Return (X, Y) of the center of cell containing provided text 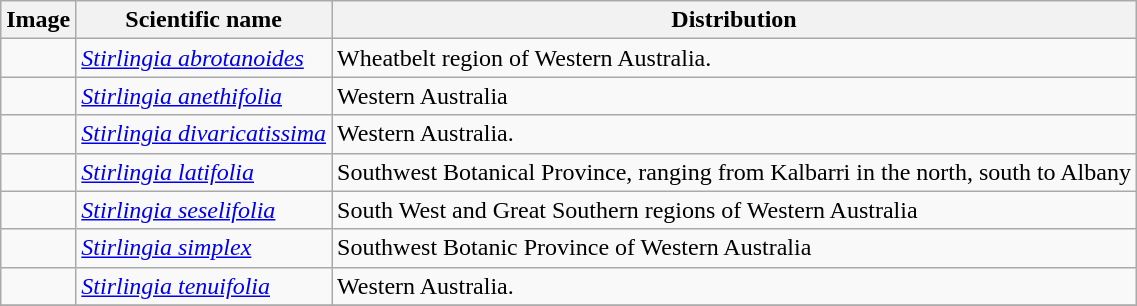
Stirlingia simplex (204, 248)
Stirlingia latifolia (204, 172)
Southwest Botanical Province, ranging from Kalbarri in the north, south to Albany (734, 172)
South West and Great Southern regions of Western Australia (734, 210)
Western Australia (734, 96)
Stirlingia divaricatissima (204, 134)
Stirlingia seselifolia (204, 210)
Stirlingia abrotanoides (204, 58)
Stirlingia tenuifolia (204, 286)
Scientific name (204, 20)
Distribution (734, 20)
Southwest Botanic Province of Western Australia (734, 248)
Wheatbelt region of Western Australia. (734, 58)
Stirlingia anethifolia (204, 96)
Image (38, 20)
